Identify which cell holds the provided text, then report its [x, y] central coordinate. 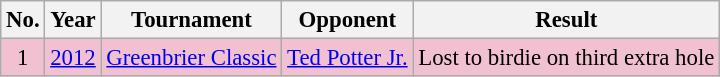
Lost to birdie on third extra hole [566, 58]
Greenbrier Classic [192, 58]
2012 [73, 58]
1 [23, 58]
No. [23, 20]
Ted Potter Jr. [348, 58]
Year [73, 20]
Tournament [192, 20]
Opponent [348, 20]
Result [566, 20]
